Output the (X, Y) coordinate of the center of the cell containing the given text.  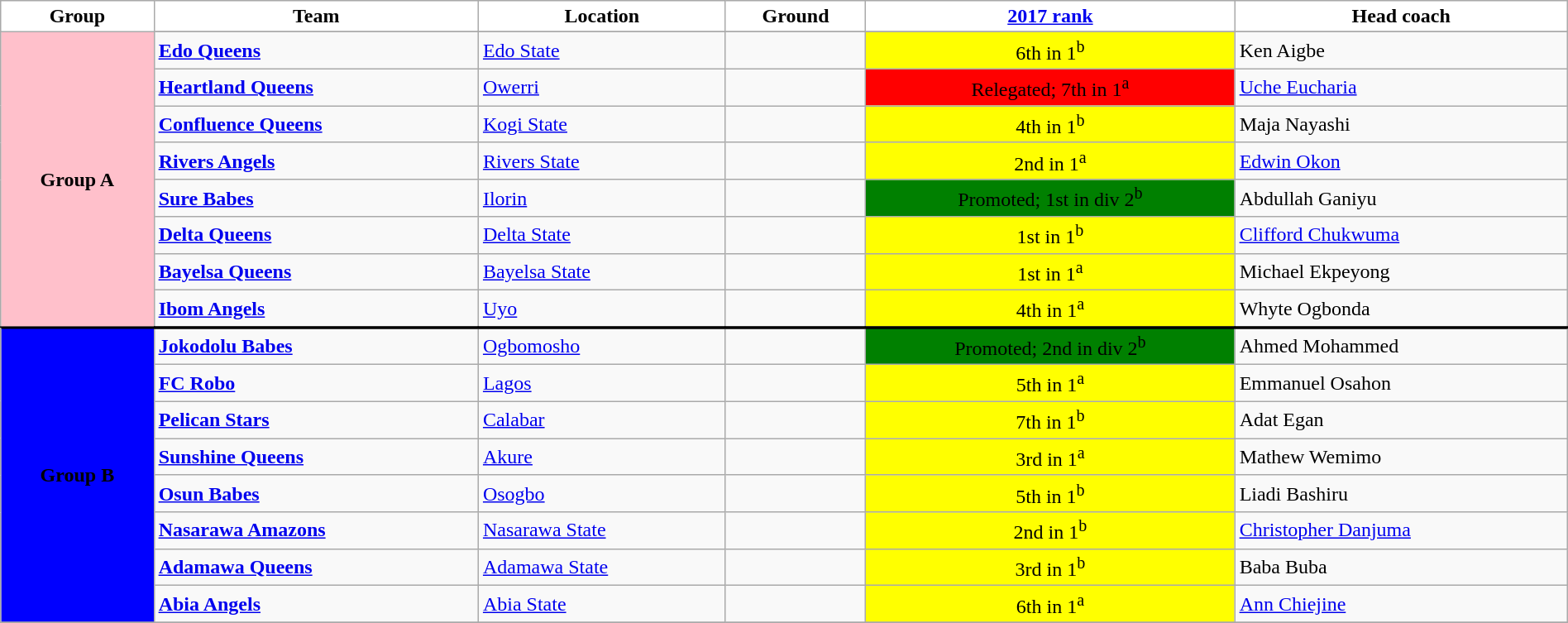
3rd in 1b (1050, 568)
Edo State (602, 51)
Emmanuel Osahon (1401, 384)
Bayelsa State (602, 271)
Osogbo (602, 493)
Group A (78, 180)
Confluence Queens (316, 124)
Owerri (602, 88)
Edo Queens (316, 51)
5th in 1a (1050, 384)
Rivers State (602, 161)
Head coach (1401, 17)
Relegated; 7th in 1a (1050, 88)
4th in 1b (1050, 124)
Promoted; 2nd in div 2b (1050, 346)
Jokodolu Babes (316, 346)
Christopher Danjuma (1401, 531)
Abia State (602, 604)
Ahmed Mohammed (1401, 346)
Maja Nayashi (1401, 124)
Ogbomosho (602, 346)
Heartland Queens (316, 88)
Adamawa Queens (316, 568)
Whyte Ogbonda (1401, 309)
Osun Babes (316, 493)
Ibom Angels (316, 309)
1st in 1b (1050, 235)
7th in 1b (1050, 420)
Baba Buba (1401, 568)
1st in 1a (1050, 271)
Michael Ekpeyong (1401, 271)
6th in 1a (1050, 604)
Bayelsa Queens (316, 271)
Ground (796, 17)
FC Robo (316, 384)
Clifford Chukwuma (1401, 235)
Nasarawa State (602, 531)
Adamawa State (602, 568)
Lagos (602, 384)
Abia Angels (316, 604)
2nd in 1a (1050, 161)
Uyo (602, 309)
Group B (78, 475)
Nasarawa Amazons (316, 531)
Sunshine Queens (316, 457)
Group (78, 17)
2nd in 1b (1050, 531)
Pelican Stars (316, 420)
Ilorin (602, 199)
Kogi State (602, 124)
Akure (602, 457)
Ann Chiejine (1401, 604)
Team (316, 17)
Sure Babes (316, 199)
5th in 1b (1050, 493)
3rd in 1a (1050, 457)
Calabar (602, 420)
Promoted; 1st in div 2b (1050, 199)
Delta State (602, 235)
4th in 1a (1050, 309)
2017 rank (1050, 17)
Uche Eucharia (1401, 88)
Adat Egan (1401, 420)
Ken Aigbe (1401, 51)
Mathew Wemimo (1401, 457)
Rivers Angels (316, 161)
Location (602, 17)
Edwin Okon (1401, 161)
6th in 1b (1050, 51)
Delta Queens (316, 235)
Abdullah Ganiyu (1401, 199)
Liadi Bashiru (1401, 493)
